Capture the cell that displays the provided text and extract its [x, y] central coordinate. 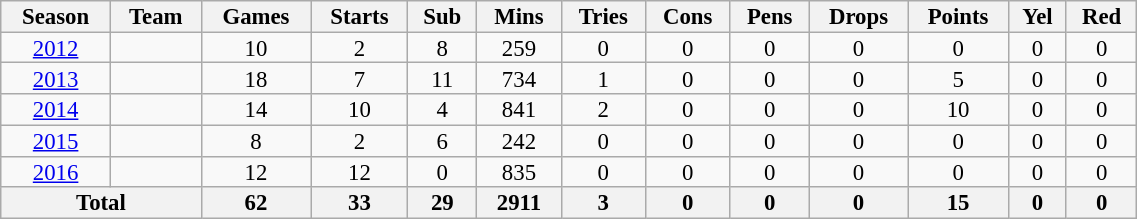
Cons [688, 16]
33 [360, 204]
1 [603, 78]
Total [101, 204]
Games [256, 16]
Mins [520, 16]
242 [520, 140]
Season [56, 16]
11 [442, 78]
Team [156, 16]
2013 [56, 78]
841 [520, 110]
2012 [56, 48]
Drops [858, 16]
2911 [520, 204]
835 [520, 172]
2016 [56, 172]
259 [520, 48]
Yel [1037, 16]
Red [1101, 16]
6 [442, 140]
29 [442, 204]
15 [958, 204]
5 [958, 78]
3 [603, 204]
2014 [56, 110]
14 [256, 110]
Sub [442, 16]
734 [520, 78]
7 [360, 78]
Pens [770, 16]
Tries [603, 16]
Points [958, 16]
18 [256, 78]
Starts [360, 16]
62 [256, 204]
2015 [56, 140]
4 [442, 110]
